Pinpoint the cell where the given text exists, returning its [X, Y] midpoint coordinate. 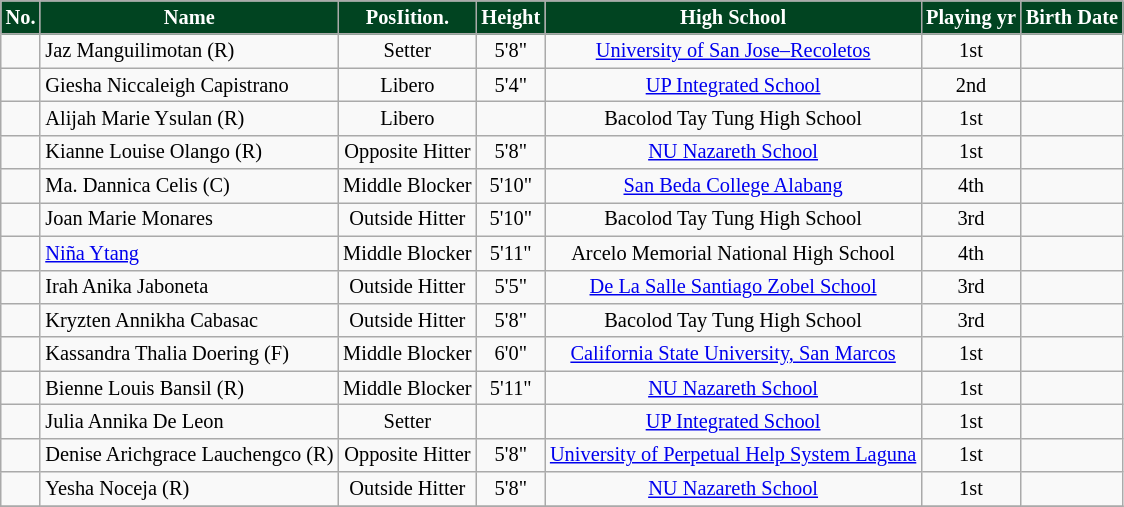
Yesha Noceja (R) [189, 489]
University of Perpetual Help System Laguna [733, 455]
Arcelo Memorial National High School [733, 253]
Kassandra Thalia Doering (F) [189, 354]
Birth Date [1072, 17]
Irah Anika Jaboneta [189, 287]
No. [21, 17]
Joan Marie Monares [189, 219]
Kianne Louise Olango (R) [189, 152]
6'0" [510, 354]
Giesha Niccaleigh Capistrano [189, 85]
Ma. Dannica Celis (C) [189, 186]
Niña Ytang [189, 253]
California State University, San Marcos [733, 354]
High School [733, 17]
Alijah Marie Ysulan (R) [189, 118]
5'5" [510, 287]
Jaz Manguilimotan (R) [189, 51]
5'4" [510, 85]
PosIition. [407, 17]
Bienne Louis Bansil (R) [189, 388]
University of San Jose–Recoletos [733, 51]
Kryzten Annikha Cabasac [189, 320]
2nd [971, 85]
Height [510, 17]
San Beda College Alabang [733, 186]
De La Salle Santiago Zobel School [733, 287]
Playing yr [971, 17]
Julia Annika De Leon [189, 421]
Denise Arichgrace Lauchengco (R) [189, 455]
Name [189, 17]
